Determine the (x, y) coordinate at the center of the cell enclosing the given text.  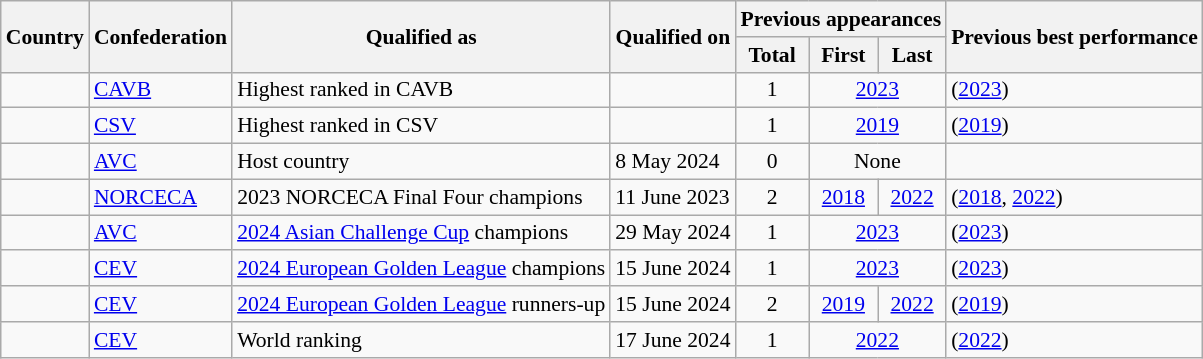
Qualified on (672, 36)
Country (45, 36)
2024 Asian Challenge Cup champions (421, 233)
Highest ranked in CAVB (421, 90)
8 May 2024 (672, 162)
2018 (844, 197)
Highest ranked in CSV (421, 126)
World ranking (421, 340)
(2018, 2022) (1074, 197)
2024 European Golden League champions (421, 269)
2023 NORCECA Final Four champions (421, 197)
Last (912, 55)
11 June 2023 (672, 197)
Host country (421, 162)
Previous appearances (842, 19)
17 June 2024 (672, 340)
29 May 2024 (672, 233)
0 (772, 162)
NORCECA (160, 197)
None (878, 162)
CSV (160, 126)
CAVB (160, 90)
Previous best performance (1074, 36)
(2022) (1074, 340)
Total (772, 55)
First (844, 55)
Confederation (160, 36)
2024 European Golden League runners-up (421, 304)
Qualified as (421, 36)
